Search for the cell housing the specified text and yield its (X, Y) center coordinate. 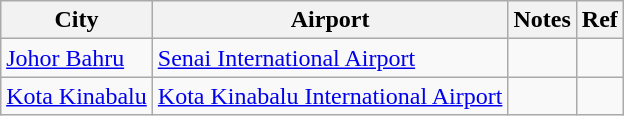
Johor Bahru (77, 58)
City (77, 20)
Kota Kinabalu (77, 96)
Airport (330, 20)
Ref (600, 20)
Kota Kinabalu International Airport (330, 96)
Senai International Airport (330, 58)
Notes (542, 20)
